Find where the given text appears and provide that cell's center as (x, y) coordinate. 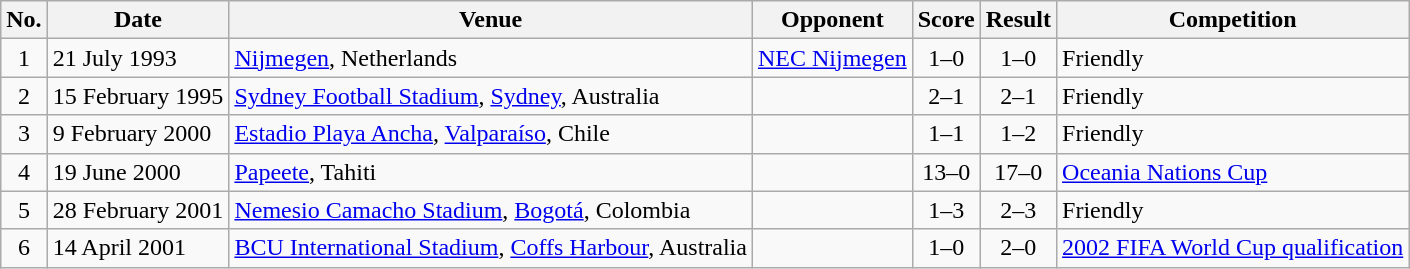
Nemesio Camacho Stadium, Bogotá, Colombia (491, 210)
19 June 2000 (138, 172)
1–3 (946, 210)
5 (24, 210)
1–1 (946, 134)
Result (1018, 20)
Oceania Nations Cup (1233, 172)
13–0 (946, 172)
Date (138, 20)
Score (946, 20)
21 July 1993 (138, 58)
14 April 2001 (138, 248)
Opponent (832, 20)
Sydney Football Stadium, Sydney, Australia (491, 96)
Papeete, Tahiti (491, 172)
Estadio Playa Ancha, Valparaíso, Chile (491, 134)
NEC Nijmegen (832, 58)
9 February 2000 (138, 134)
BCU International Stadium, Coffs Harbour, Australia (491, 248)
1 (24, 58)
15 February 1995 (138, 96)
6 (24, 248)
4 (24, 172)
2–0 (1018, 248)
Competition (1233, 20)
2 (24, 96)
2002 FIFA World Cup qualification (1233, 248)
2–3 (1018, 210)
17–0 (1018, 172)
Venue (491, 20)
28 February 2001 (138, 210)
1–2 (1018, 134)
Nijmegen, Netherlands (491, 58)
3 (24, 134)
No. (24, 20)
